Extract the [X, Y] coordinate from the center of the cell holding the provided text.  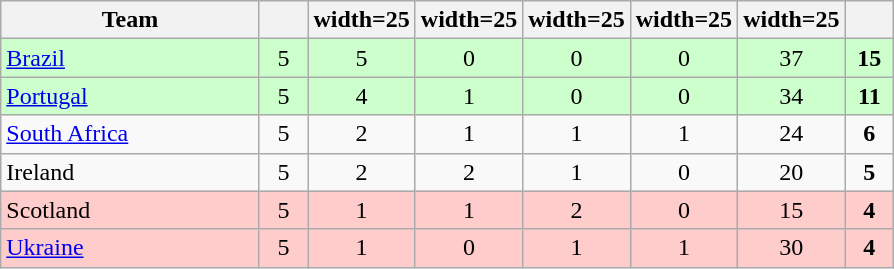
24 [792, 134]
South Africa [130, 134]
37 [792, 58]
Brazil [130, 58]
Team [130, 20]
Portugal [130, 96]
Ireland [130, 172]
6 [870, 134]
Scotland [130, 210]
30 [792, 248]
20 [792, 172]
34 [792, 96]
11 [870, 96]
Ukraine [130, 248]
